Return (X, Y) of the center of cell containing provided text 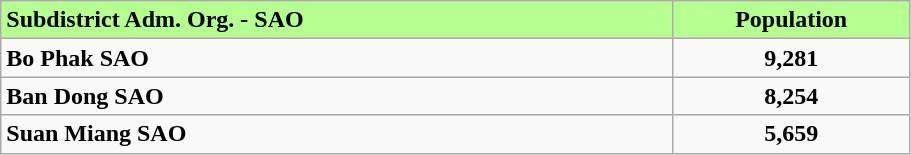
8,254 (791, 96)
Population (791, 20)
Bo Phak SAO (337, 58)
5,659 (791, 134)
Suan Miang SAO (337, 134)
9,281 (791, 58)
Subdistrict Adm. Org. - SAO (337, 20)
Ban Dong SAO (337, 96)
